From the cell containing the given text, extract its center point as [x, y] coordinate. 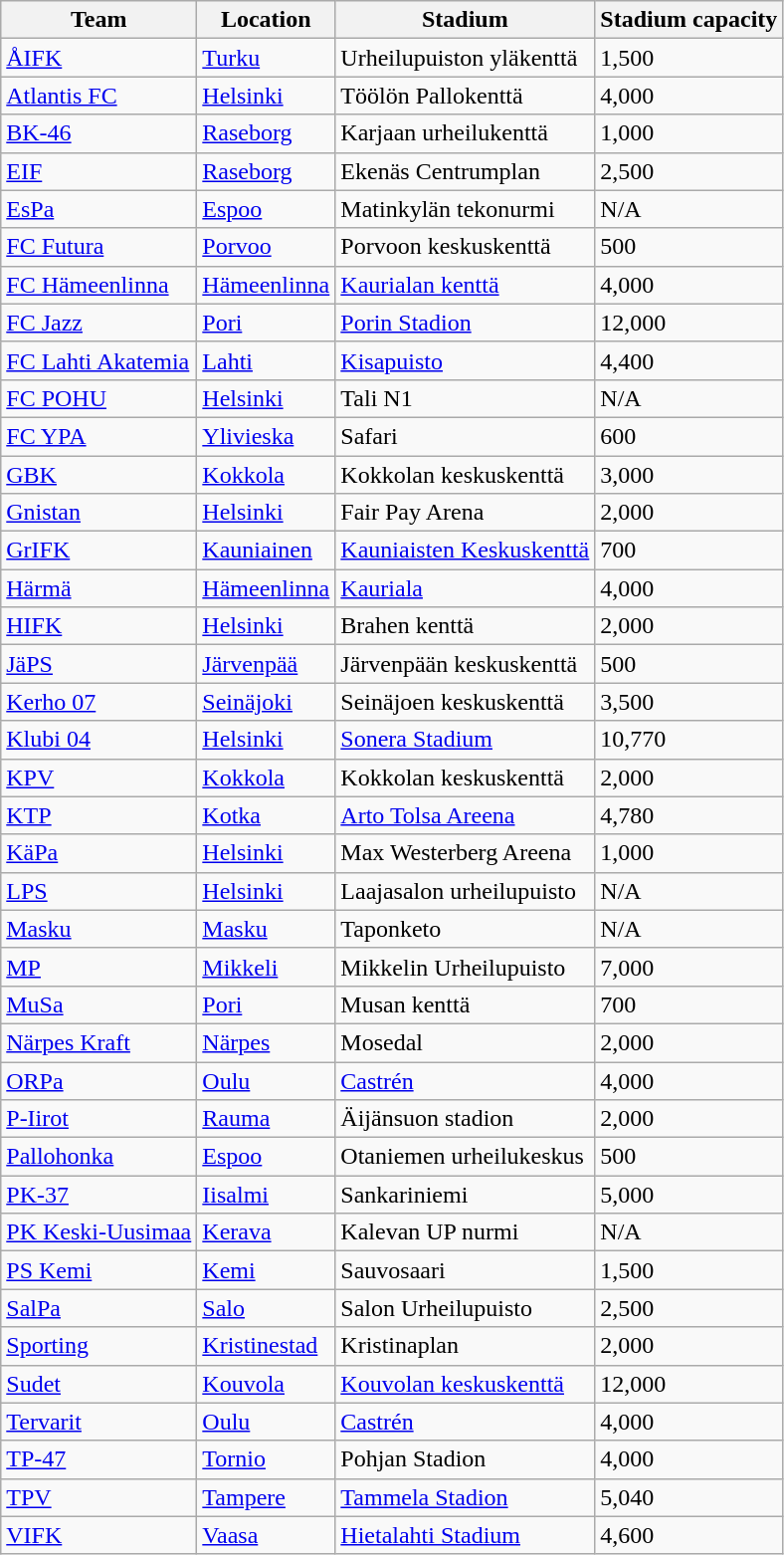
Järvenpää [267, 664]
Kouvolan keskuskenttä [466, 1384]
Salo [267, 1308]
FC POHU [99, 398]
FC YPA [99, 436]
KäPa [99, 853]
Atlantis FC [99, 96]
PS Kemi [99, 1270]
TP-47 [99, 1459]
FC Futura [99, 247]
4,400 [688, 360]
Porvoo [267, 247]
Tammela Stadion [466, 1497]
GrIFK [99, 551]
Kauriala [466, 588]
Kauniainen [267, 551]
JäPS [99, 664]
GBK [99, 475]
ÅIFK [99, 58]
Max Westerberg Areena [466, 853]
Salon Urheilupuisto [466, 1308]
10,770 [688, 740]
Kisapuisto [466, 360]
LPS [99, 891]
Laajasalon urheilupuisto [466, 891]
FC Hämeenlinna [99, 285]
MP [99, 967]
Sonera Stadium [466, 740]
Kerho 07 [99, 702]
Sankariniemi [466, 1195]
Tali N1 [466, 398]
600 [688, 436]
Otaniemen urheilukeskus [466, 1157]
Kerava [267, 1232]
Järvenpään keskuskenttä [466, 664]
3,000 [688, 475]
Mikkeli [267, 967]
Tornio [267, 1459]
PK Keski-Uusimaa [99, 1232]
3,500 [688, 702]
5,040 [688, 1497]
P-Iirot [99, 1119]
EsPa [99, 209]
Fair Pay Arena [466, 513]
Taponketo [466, 929]
Stadium [466, 20]
Musan kenttä [466, 1004]
Kemi [267, 1270]
Sudet [99, 1384]
Närpes Kraft [99, 1042]
7,000 [688, 967]
PK-37 [99, 1195]
FC Lahti Akatemia [99, 360]
Stadium capacity [688, 20]
4,600 [688, 1535]
Klubi 04 [99, 740]
FC Jazz [99, 323]
ORPa [99, 1080]
Sporting [99, 1346]
Kauniaisten Keskuskenttä [466, 551]
TPV [99, 1497]
Porvoon keskuskenttä [466, 247]
Iisalmi [267, 1195]
Porin Stadion [466, 323]
Team [99, 20]
Härmä [99, 588]
Arto Tolsa Areena [466, 815]
EIF [99, 171]
Gnistan [99, 513]
Safari [466, 436]
Kaurialan kenttä [466, 285]
VIFK [99, 1535]
Mosedal [466, 1042]
Mikkelin Urheilupuisto [466, 967]
Karjaan urheilukenttä [466, 133]
Töölön Pallokenttä [466, 96]
Rauma [267, 1119]
Kouvola [267, 1384]
Kristinaplan [466, 1346]
Brahen kenttä [466, 626]
Pallohonka [99, 1157]
Ekenäs Centrumplan [466, 171]
Turku [267, 58]
BK-46 [99, 133]
Kalevan UP nurmi [466, 1232]
Kotka [267, 815]
Tampere [267, 1497]
KTP [99, 815]
Lahti [267, 360]
Matinkylän tekonurmi [466, 209]
Tervarit [99, 1422]
SalPa [99, 1308]
Kristinestad [267, 1346]
Sauvosaari [466, 1270]
Hietalahti Stadium [466, 1535]
HIFK [99, 626]
Äijänsuon stadion [466, 1119]
Seinäjoen keskuskenttä [466, 702]
Seinäjoki [267, 702]
Vaasa [267, 1535]
KPV [99, 777]
5,000 [688, 1195]
Ylivieska [267, 436]
Location [267, 20]
MuSa [99, 1004]
Urheilupuiston yläkenttä [466, 58]
Pohjan Stadion [466, 1459]
Närpes [267, 1042]
4,780 [688, 815]
